From the cell containing the given text, extract its center point as [x, y] coordinate. 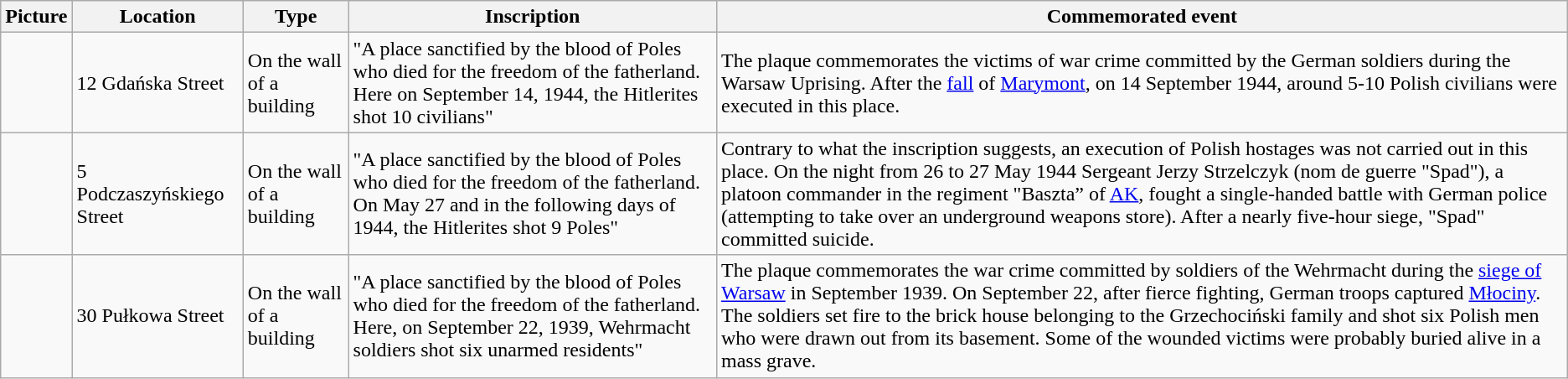
Picture [37, 17]
Commemorated event [1142, 17]
Inscription [533, 17]
12 Gdańska Street [157, 82]
5 Podczaszyńskiego Street [157, 194]
Type [296, 17]
"A place sanctified by the blood of Poles who died for the freedom of the fatherland. Here on September 14, 1944, the Hitlerites shot 10 civilians" [533, 82]
30 Pułkowa Street [157, 316]
Location [157, 17]
